Extract the (x, y) coordinate from the center of the cell holding the provided text.  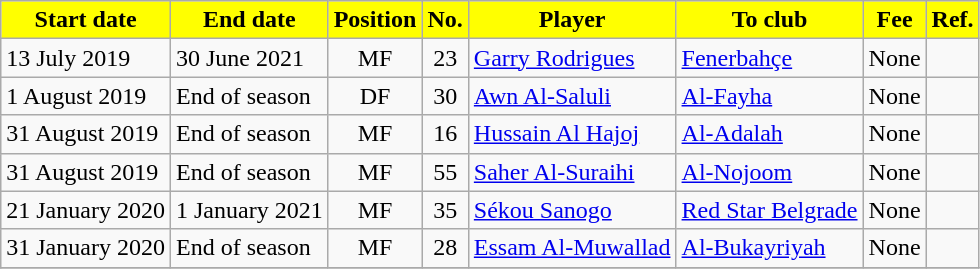
Awn Al-Saluli (572, 96)
To club (770, 20)
Fee (894, 20)
16 (445, 134)
35 (445, 210)
Al-Adalah (770, 134)
Essam Al-Muwallad (572, 248)
30 (445, 96)
Ref. (952, 20)
23 (445, 58)
Player (572, 20)
Start date (86, 20)
Garry Rodrigues (572, 58)
DF (375, 96)
Red Star Belgrade (770, 210)
31 January 2020 (86, 248)
Al-Bukayriyah (770, 248)
Al-Fayha (770, 96)
Hussain Al Hajoj (572, 134)
Al-Nojoom (770, 172)
End date (249, 20)
Saher Al-Suraihi (572, 172)
1 August 2019 (86, 96)
28 (445, 248)
55 (445, 172)
Sékou Sanogo (572, 210)
Position (375, 20)
1 January 2021 (249, 210)
13 July 2019 (86, 58)
30 June 2021 (249, 58)
Fenerbahçe (770, 58)
21 January 2020 (86, 210)
No. (445, 20)
